Pinpoint the cell where the given text exists, returning its (x, y) midpoint coordinate. 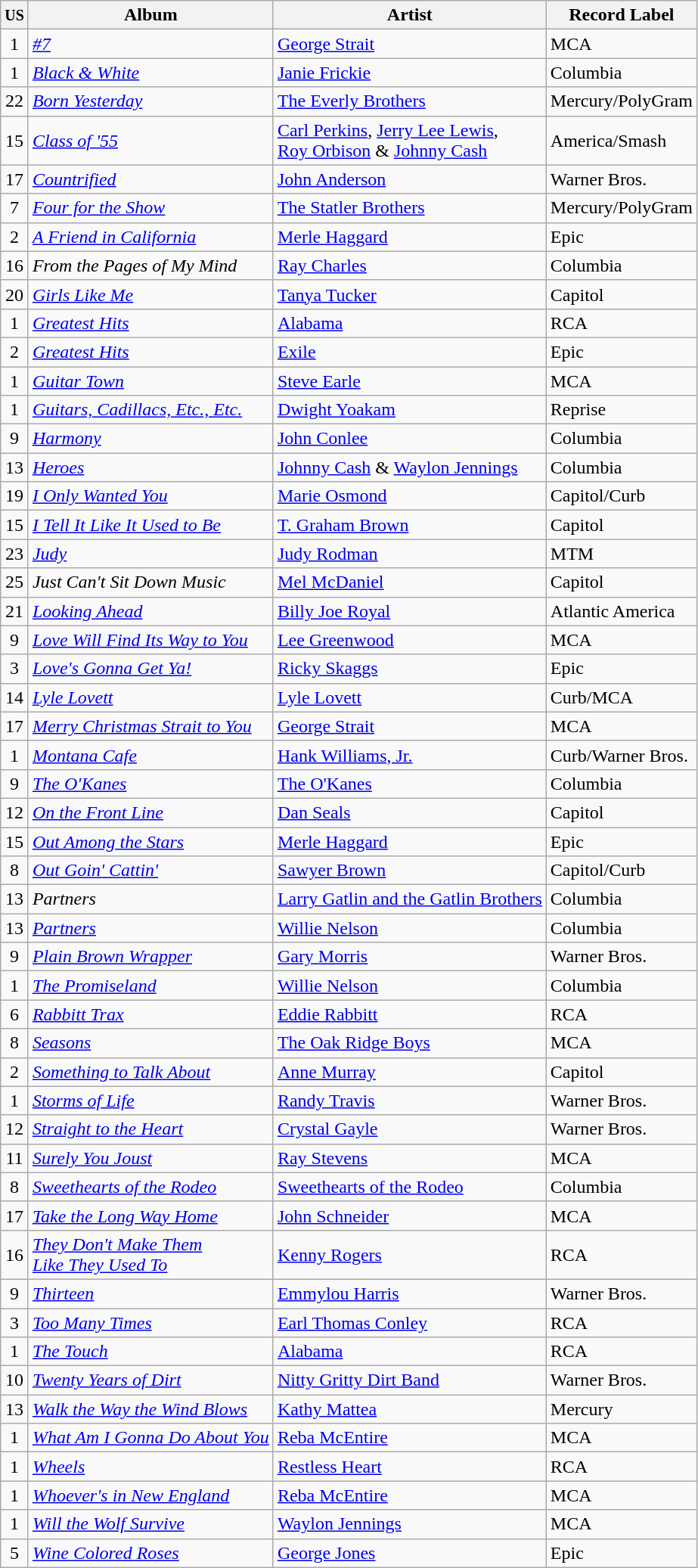
Steve Earle (410, 380)
25 (15, 582)
Ray Charles (410, 265)
Larry Gatlin and the Gatlin Brothers (410, 899)
Girls Like Me (150, 294)
Dan Seals (410, 812)
Walk the Way the Wind Blows (150, 1409)
Judy (150, 554)
Ray Stevens (410, 1158)
10 (15, 1380)
Exile (410, 352)
Thirteen (150, 1293)
From the Pages of My Mind (150, 265)
Emmylou Harris (410, 1293)
Take the Long Way Home (150, 1216)
Judy Rodman (410, 554)
Billy Joe Royal (410, 611)
Out Among the Stars (150, 842)
US (15, 15)
Just Can't Sit Down Music (150, 582)
Love Will Find Its Way to You (150, 640)
Curb/Warner Bros. (622, 755)
Lee Greenwood (410, 640)
The Promiseland (150, 986)
America/Smash (622, 141)
Harmony (150, 439)
John Schneider (410, 1216)
Crystal Gayle (410, 1129)
Mel McDaniel (410, 582)
Four for the Show (150, 208)
Countrified (150, 179)
20 (15, 294)
I Tell It Like It Used to Be (150, 525)
Montana Cafe (150, 755)
Whoever's in New England (150, 1495)
Mercury (622, 1409)
Rabbitt Trax (150, 1014)
Love's Gonna Get Ya! (150, 669)
Earl Thomas Conley (410, 1323)
The Everly Brothers (410, 101)
The Statler Brothers (410, 208)
5 (15, 1553)
Record Label (622, 15)
Wheels (150, 1467)
Guitars, Cadillacs, Etc., Etc. (150, 410)
Waylon Jennings (410, 1524)
Artist (410, 15)
19 (15, 496)
Curb/MCA (622, 697)
Anne Murray (410, 1072)
#7 (150, 44)
I Only Wanted You (150, 496)
Surely You Joust (150, 1158)
Album (150, 15)
Nitty Gritty Dirt Band (410, 1380)
On the Front Line (150, 812)
Johnny Cash & Waylon Jennings (410, 467)
Tanya Tucker (410, 294)
Straight to the Heart (150, 1129)
Marie Osmond (410, 496)
Looking Ahead (150, 611)
Merry Christmas Strait to You (150, 726)
Heroes (150, 467)
14 (15, 697)
Out Goin' Cattin' (150, 871)
The Touch (150, 1352)
Gary Morris (410, 957)
A Friend in California (150, 237)
What Am I Gonna Do About You (150, 1438)
George Jones (410, 1553)
John Anderson (410, 179)
Guitar Town (150, 380)
They Don't Make ThemLike They Used To (150, 1254)
6 (15, 1014)
Twenty Years of Dirt (150, 1380)
11 (15, 1158)
Class of '55 (150, 141)
Wine Colored Roses (150, 1553)
Born Yesterday (150, 101)
Kenny Rogers (410, 1254)
Eddie Rabbitt (410, 1014)
Kathy Mattea (410, 1409)
Something to Talk About (150, 1072)
Restless Heart (410, 1467)
Dwight Yoakam (410, 410)
John Conlee (410, 439)
Will the Wolf Survive (150, 1524)
Carl Perkins, Jerry Lee Lewis,Roy Orbison & Johnny Cash (410, 141)
Sawyer Brown (410, 871)
Plain Brown Wrapper (150, 957)
Randy Travis (410, 1101)
MTM (622, 554)
Hank Williams, Jr. (410, 755)
Storms of Life (150, 1101)
Reprise (622, 410)
Atlantic America (622, 611)
Seasons (150, 1043)
Janie Frickie (410, 73)
23 (15, 554)
21 (15, 611)
22 (15, 101)
Too Many Times (150, 1323)
7 (15, 208)
T. Graham Brown (410, 525)
Black & White (150, 73)
The Oak Ridge Boys (410, 1043)
Ricky Skaggs (410, 669)
